Locate the cell with the specified text and output its (x, y) center coordinate. 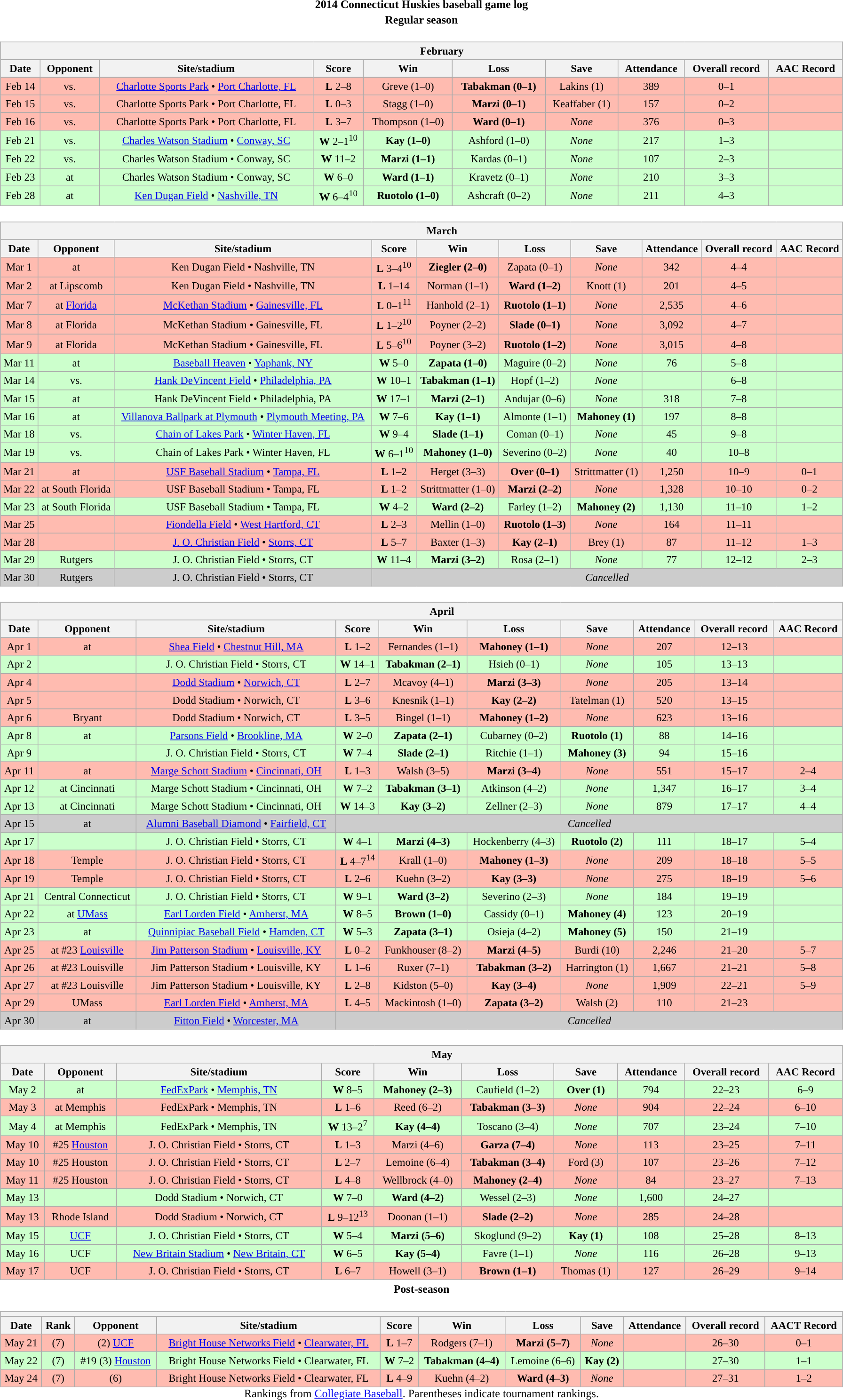
Mar 28 (19, 542)
157 (651, 104)
Lemoine (6–4) (418, 1162)
2–4 (808, 771)
Marzi (5–6) (418, 1235)
Slade (0–1) (535, 324)
12–12 (739, 560)
Reed (6–2) (418, 1107)
15–17 (734, 771)
13–13 (734, 664)
Tabakman (1–1) (458, 381)
Kay (3–3) (514, 879)
May 24 (21, 1378)
Toscano (3–4) (508, 1126)
L 6–7 (348, 1271)
3–4 (808, 788)
Villanova Ballpark at Plymouth • Plymouth Meeting, PA (243, 416)
Slade (2–2) (508, 1217)
3–3 (726, 177)
1,347 (664, 788)
Maguire (0–2) (535, 363)
W 11–4 (394, 560)
Mahoney (2–3) (418, 1090)
Apr 1 (19, 647)
9–14 (805, 1271)
10–10 (739, 489)
11–11 (739, 525)
12–13 (734, 647)
Feb 14 (21, 86)
209 (664, 860)
707 (651, 1126)
6–10 (805, 1107)
Marzi (4–6) (418, 1145)
Ward (4–2) (418, 1198)
Slade (2–1) (423, 753)
Ruotolo (2) (597, 841)
217 (651, 140)
Mahoney (1) (606, 416)
Mar 7 (19, 304)
22–24 (726, 1107)
Feb 23 (21, 177)
87 (671, 542)
Mar 21 (19, 471)
76 (671, 363)
Garza (7–4) (508, 1145)
W 2–0 (358, 735)
May (421, 1054)
1,250 (671, 471)
W 6–110 (394, 453)
Apr 23 (19, 932)
18–18 (734, 860)
Over (0–1) (535, 471)
8–8 (739, 416)
Mar 14 (19, 381)
2,246 (664, 950)
1,909 (664, 985)
Stagg (1–0) (408, 104)
5–7 (808, 950)
27–30 (725, 1360)
123 (664, 914)
5–9 (808, 985)
L 3–6 (358, 700)
5–6 (808, 879)
Marzi (3–3) (514, 682)
Apr 30 (19, 1020)
L 1–14 (394, 286)
Mar 30 (19, 578)
Caufield (1–2) (508, 1090)
Tabakman (0–1) (499, 86)
623 (664, 717)
Mar 19 (19, 453)
W 11–2 (339, 159)
W 9–4 (394, 434)
207 (664, 647)
116 (651, 1253)
Bingel (1–1) (423, 717)
May 16 (23, 1253)
AACT Record (803, 1325)
Ruxer (7–1) (423, 967)
Mahoney (1–1) (514, 647)
L 0–3 (339, 104)
Apr 22 (19, 914)
24–28 (726, 1217)
Mahoney (2) (606, 507)
Ziegler (2–0) (458, 267)
W 4–2 (394, 507)
10–8 (739, 453)
Apr 19 (19, 879)
285 (651, 1217)
Apr 25 (19, 950)
164 (671, 525)
Walsh (2) (597, 1002)
Mar 2 (19, 286)
Kay (1) (586, 1235)
May 2 (23, 1090)
Marzi (4–5) (514, 950)
16–17 (734, 788)
Cubarney (0–2) (514, 735)
Mar 11 (19, 363)
Over (1) (586, 1090)
Ruotolo (1–1) (535, 304)
March (421, 231)
113 (651, 1145)
Mar 25 (19, 525)
23–27 (726, 1180)
Apr 12 (19, 788)
Lakins (1) (581, 86)
Severino (2–3) (514, 897)
Apr 4 (19, 682)
Zapata (0–1) (535, 267)
14–16 (734, 735)
Ward (0–1) (499, 122)
15–16 (734, 753)
W 6–410 (339, 196)
105 (664, 664)
Marzi (1–1) (408, 159)
L 4–5 (358, 1002)
Apr 26 (19, 967)
May 11 (23, 1180)
84 (651, 1180)
5–5 (808, 860)
(6) (116, 1378)
New Britain Stadium • New Britain, CT (219, 1253)
Herget (3–3) (458, 471)
21–19 (734, 932)
L 2–6 (358, 879)
4–7 (739, 324)
Kuehn (3–2) (423, 879)
Keaffaber (1) (581, 104)
211 (651, 196)
Apr 13 (19, 806)
Greve (1–0) (408, 86)
Ashford (1–0) (499, 140)
May 21 (21, 1343)
Alumni Baseball Diamond • Fairfield, CT (236, 824)
Brown (1–0) (423, 914)
May 3 (23, 1107)
W 5–0 (394, 363)
Hopf (1–2) (535, 381)
Ford (3) (586, 1162)
1,667 (664, 967)
W 6–0 (339, 177)
20–19 (734, 914)
Marzi (4–3) (423, 841)
Kay (2–2) (514, 700)
Harrington (1) (597, 967)
Apr 5 (19, 700)
13–15 (734, 700)
77 (671, 560)
Almonte (1–1) (535, 416)
111 (664, 841)
Kardas (0–1) (499, 159)
13–16 (734, 717)
W 10–1 (394, 381)
Zapata (2–1) (423, 735)
Mar 9 (19, 344)
21–21 (734, 967)
April (421, 612)
Ruotolo (1–0) (408, 196)
Kravetz (0–1) (499, 177)
Tabakman (3–4) (508, 1162)
318 (671, 398)
Ward (2–2) (458, 507)
4–3 (726, 196)
Brey (1) (606, 542)
Farley (1–2) (535, 507)
L 3–5 (358, 717)
26–30 (725, 1343)
Mahoney (1–0) (458, 453)
45 (671, 434)
197 (671, 416)
Rosa (2–1) (535, 560)
7–10 (805, 1126)
Rank (58, 1325)
9–8 (739, 434)
Apr 6 (19, 717)
Kay (5–4) (418, 1253)
Apr 27 (19, 985)
Slade (1–1) (458, 434)
Ashcraft (0–2) (499, 196)
Fernandes (1–1) (423, 647)
L 4–9 (399, 1378)
Mar 15 (19, 398)
Parsons Field • Brookline, MA (236, 735)
Wellbrock (4–0) (418, 1180)
Mahoney (1–3) (514, 860)
Apr 29 (19, 1002)
Feb 15 (21, 104)
150 (664, 932)
Tabakman (3–2) (514, 967)
at UMass (87, 914)
Mahoney (1–2) (514, 717)
Mar 16 (19, 416)
L 4–714 (358, 860)
8–13 (805, 1235)
Poyner (3–2) (458, 344)
Apr 8 (19, 735)
4–5 (739, 286)
Central Connecticut (87, 897)
Shea Field • Chestnut Hill, MA (236, 647)
Thomas (1) (586, 1271)
Hsieh (0–1) (514, 664)
0–3 (726, 122)
Rhode Island (80, 1217)
879 (664, 806)
W 7–4 (358, 753)
Ward (1–1) (408, 177)
7–8 (739, 398)
26–29 (726, 1271)
Mar 8 (19, 324)
Kay (1–1) (458, 416)
88 (664, 735)
904 (651, 1107)
Baseball Heaven • Yaphank, NY (243, 363)
7–11 (805, 1145)
Ward (4–3) (543, 1378)
Kay (1–0) (408, 140)
Strittmatter (1) (606, 471)
Ruotolo (1) (597, 735)
Bryant (87, 717)
9–13 (805, 1253)
108 (651, 1235)
Strittmatter (1–0) (458, 489)
25–28 (726, 1235)
Ward (3–2) (423, 897)
Tabakman (3–3) (508, 1107)
W 13–27 (348, 1126)
Zapata (3–1) (423, 932)
Thompson (1–0) (408, 122)
Norman (1–1) (458, 286)
Lemoine (6–6) (543, 1360)
Mahoney (4) (597, 914)
Fitton Field • Worcester, MA (236, 1020)
Mahoney (3) (597, 753)
Kidston (5–0) (423, 985)
26–28 (726, 1253)
342 (671, 267)
Rodgers (7–1) (462, 1343)
Krall (1–0) (423, 860)
1,130 (671, 507)
Apr 9 (19, 753)
Feb 21 (21, 140)
Zellner (2–3) (514, 806)
4–6 (739, 304)
18–19 (734, 879)
184 (664, 897)
Mar 22 (19, 489)
13–14 (734, 682)
94 (664, 753)
L 9–1213 (348, 1217)
Apr 11 (19, 771)
5–4 (808, 841)
7–12 (805, 1162)
Kay (4–4) (418, 1126)
7–13 (805, 1180)
6–8 (739, 381)
Ritchie (1–1) (514, 753)
W 5–3 (358, 932)
275 (664, 879)
L 5–7 (394, 542)
W 6–5 (348, 1253)
Mar 23 (19, 507)
Zapata (3–2) (514, 1002)
Kuehn (4–2) (462, 1378)
11–12 (739, 542)
W 9–1 (358, 897)
Feb 28 (21, 196)
at Lipscomb (76, 286)
22–21 (734, 985)
W 14–1 (358, 664)
Andujar (0–6) (535, 398)
L 0–111 (394, 304)
Mellin (1–0) (458, 525)
Atkinson (4–2) (514, 788)
21–23 (734, 1002)
21–20 (734, 950)
(2) UCF (116, 1343)
Tabakman (2–1) (423, 664)
W 2–110 (339, 140)
Apr 2 (19, 664)
Apr 18 (19, 860)
Apr 17 (19, 841)
23–26 (726, 1162)
10–9 (739, 471)
L 3–410 (394, 267)
201 (671, 286)
W 14–3 (358, 806)
18–17 (734, 841)
Kay (2) (602, 1360)
389 (651, 86)
3,015 (671, 344)
Feb 16 (21, 122)
2,535 (671, 304)
L 2–3 (394, 525)
Howell (3–1) (418, 1271)
Ruotolo (1–3) (535, 525)
794 (651, 1090)
Hanhold (2–1) (458, 304)
Osieja (4–2) (514, 932)
L 5–610 (394, 344)
110 (664, 1002)
Hockenberry (4–3) (514, 841)
6–9 (805, 1090)
40 (671, 453)
Zapata (1–0) (458, 363)
Marzi (2–2) (535, 489)
Funkhouser (8–2) (423, 950)
Kay (3–4) (514, 985)
Kay (3–2) (423, 806)
Cassidy (0–1) (514, 914)
May 17 (23, 1271)
23–24 (726, 1126)
520 (664, 700)
27–31 (725, 1378)
Tabakman (3–1) (423, 788)
Apr 21 (19, 897)
Mahoney (2–4) (508, 1180)
Marzi (0–1) (499, 104)
Mackintosh (1–0) (423, 1002)
Marzi (3–2) (458, 560)
22–23 (726, 1090)
Severino (0–2) (535, 453)
Doonan (1–1) (418, 1217)
205 (664, 682)
Favre (1–1) (508, 1253)
May 15 (23, 1235)
Marzi (3–4) (514, 771)
1–1 (803, 1360)
Fiondella Field • West Hartford, CT (243, 525)
Feb 22 (21, 159)
May 22 (21, 1360)
W 7–0 (348, 1198)
Knott (1) (606, 286)
127 (651, 1271)
W 5–4 (348, 1235)
Mar 18 (19, 434)
Quinnipiac Baseball Field • Hamden, CT (236, 932)
UMass (87, 1002)
Tabakman (4–4) (462, 1360)
L 1–7 (399, 1343)
Coman (0–1) (535, 434)
210 (651, 177)
Ward (1–2) (535, 286)
Tatelman (1) (597, 700)
Mar 1 (19, 267)
11–10 (739, 507)
L 1–210 (394, 324)
Marzi (2–1) (458, 398)
May 4 (23, 1126)
Baxter (1–3) (458, 542)
Mcavoy (4–1) (423, 682)
Mar 29 (19, 560)
Knesnik (1–1) (423, 700)
Walsh (3–5) (423, 771)
#19 (3) Houston (116, 1360)
1,600 (651, 1198)
Wessel (2–3) (508, 1198)
Brown (1–1) (508, 1271)
L 0–2 (358, 950)
Kay (2–1) (535, 542)
Marzi (5–7) (543, 1343)
Poyner (2–2) (458, 324)
17–17 (734, 806)
L 4–8 (348, 1180)
376 (651, 122)
19–19 (734, 897)
W 7–6 (394, 416)
Ruotolo (1–2) (535, 344)
Skoglund (9–2) (508, 1235)
24–27 (726, 1198)
23–25 (726, 1145)
W 4–1 (358, 841)
4–8 (739, 344)
1,328 (671, 489)
3,092 (671, 324)
February (421, 51)
Mahoney (5) (597, 932)
551 (664, 771)
Burdi (10) (597, 950)
L 3–7 (339, 122)
W 17–1 (394, 398)
Apr 15 (19, 824)
